For the text-containing cell, return its midpoint in [x, y] coordinate format. 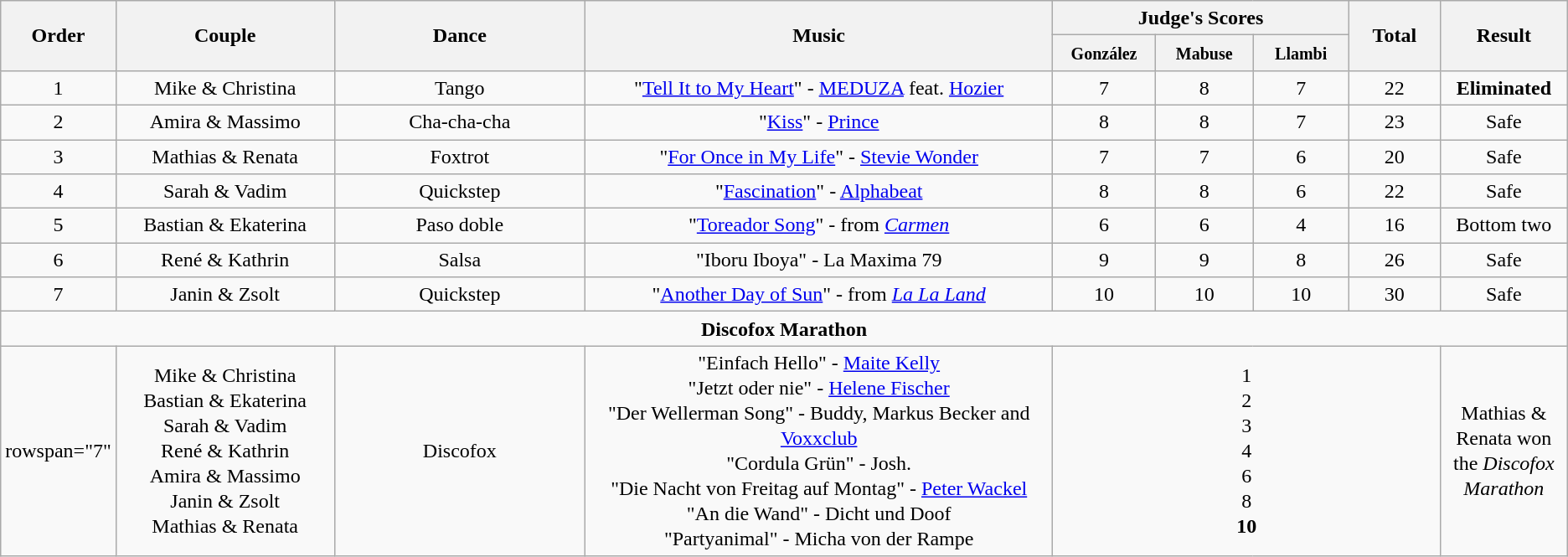
"Fascination" - Alphabeat [819, 191]
Dance [459, 36]
Paso doble [459, 226]
Couple [224, 36]
16 [1394, 226]
Mike & ChristinaBastian & EkaterinaSarah & VadimRené & KathrinAmira & MassimoJanin & ZsoltMathias & Renata [224, 451]
Foxtrot [459, 156]
Mathias & Renata won the Discofox Marathon [1504, 451]
Mabuse [1204, 54]
René & Kathrin [224, 260]
Amira & Massimo [224, 122]
Salsa [459, 260]
Order [59, 36]
Discofox Marathon [784, 328]
Music [819, 36]
Result [1504, 36]
Discofox [459, 451]
"Iboru Iboya" - La Maxima 79 [819, 260]
26 [1394, 260]
Llambi [1301, 54]
23 [1394, 122]
"Kiss" - Prince [819, 122]
Judge's Scores [1201, 18]
Bottom two [1504, 226]
"For Once in My Life" - Stevie Wonder [819, 156]
"Toreador Song" - from Carmen [819, 226]
1 [59, 87]
3 [59, 156]
20 [1394, 156]
Mike & Christina [224, 87]
Mathias & Renata [224, 156]
Eliminated [1504, 87]
Total [1394, 36]
12346810 [1246, 451]
30 [1394, 295]
González [1104, 54]
2 [59, 122]
Tango [459, 87]
Bastian & Ekaterina [224, 226]
"Tell It to My Heart" - MEDUZA feat. Hozier [819, 87]
5 [59, 226]
"Another Day of Sun" - from La La Land [819, 295]
Cha-cha-cha [459, 122]
Janin & Zsolt [224, 295]
Sarah & Vadim [224, 191]
rowspan="7" [59, 451]
